Provide the [X, Y] coordinate of the cell's center where the given text is located.  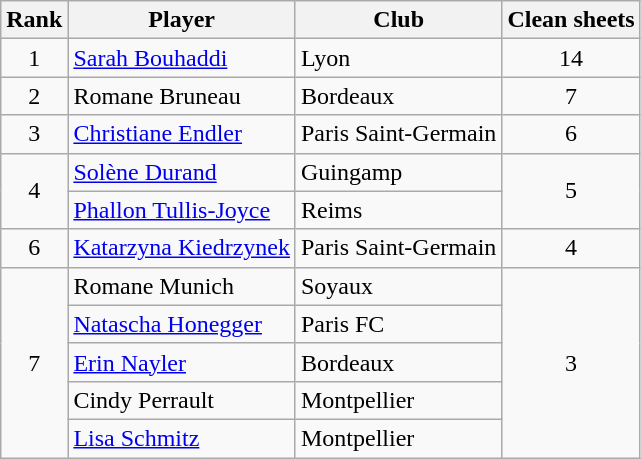
Erin Nayler [182, 362]
Paris FC [398, 324]
Sarah Bouhaddi [182, 58]
Player [182, 20]
14 [571, 58]
Cindy Perrault [182, 400]
Romane Munich [182, 286]
Katarzyna Kiedrzynek [182, 248]
Lyon [398, 58]
Romane Bruneau [182, 96]
Rank [34, 20]
Natascha Honegger [182, 324]
5 [571, 191]
Club [398, 20]
Soyaux [398, 286]
Guingamp [398, 172]
2 [34, 96]
Lisa Schmitz [182, 438]
1 [34, 58]
Reims [398, 210]
Solène Durand [182, 172]
Christiane Endler [182, 134]
Phallon Tullis-Joyce [182, 210]
Clean sheets [571, 20]
